Capture the cell that displays the provided text and extract its [x, y] central coordinate. 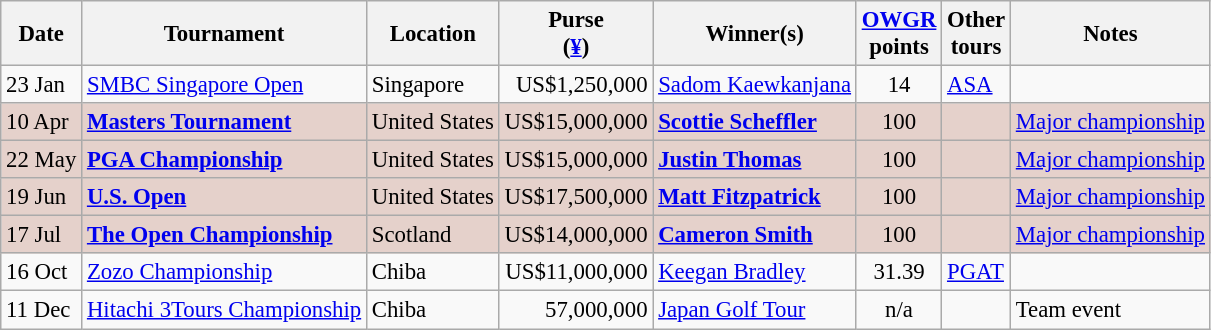
Tournament [224, 34]
57,000,000 [576, 310]
ASA [976, 85]
Zozo Championship [224, 273]
10 Apr [42, 122]
Keegan Bradley [755, 273]
n/a [898, 310]
Justin Thomas [755, 160]
Winner(s) [755, 34]
SMBC Singapore Open [224, 85]
U.S. Open [224, 197]
Cameron Smith [755, 235]
The Open Championship [224, 235]
US$1,250,000 [576, 85]
22 May [42, 160]
OWGRpoints [898, 34]
Location [432, 34]
14 [898, 85]
Matt Fitzpatrick [755, 197]
Notes [1110, 34]
PGA Championship [224, 160]
11 Dec [42, 310]
Japan Golf Tour [755, 310]
Sadom Kaewkanjana [755, 85]
US$14,000,000 [576, 235]
PGAT [976, 273]
31.39 [898, 273]
US$11,000,000 [576, 273]
Othertours [976, 34]
Scotland [432, 235]
17 Jul [42, 235]
Masters Tournament [224, 122]
Team event [1110, 310]
Scottie Scheffler [755, 122]
16 Oct [42, 273]
23 Jan [42, 85]
19 Jun [42, 197]
US$17,500,000 [576, 197]
Hitachi 3Tours Championship [224, 310]
Date [42, 34]
Purse(¥) [576, 34]
Singapore [432, 85]
